Pinpoint the cell where the given text exists, returning its (X, Y) midpoint coordinate. 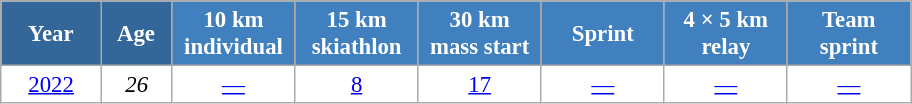
17 (480, 85)
Year (52, 34)
26 (136, 85)
10 km individual (234, 34)
Team sprint (848, 34)
Age (136, 34)
15 km skiathlon (356, 34)
Sprint (602, 34)
30 km mass start (480, 34)
2022 (52, 85)
8 (356, 85)
4 × 5 km relay (726, 34)
